Determine the (x, y) coordinate at the center of the cell enclosing the given text.  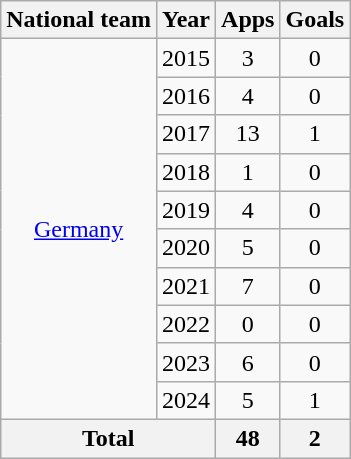
Apps (248, 20)
2020 (186, 248)
2021 (186, 286)
2015 (186, 58)
6 (248, 362)
2018 (186, 172)
National team (79, 20)
Goals (315, 20)
Germany (79, 230)
2023 (186, 362)
3 (248, 58)
2016 (186, 96)
2017 (186, 134)
48 (248, 438)
13 (248, 134)
2022 (186, 324)
2 (315, 438)
7 (248, 286)
2024 (186, 400)
2019 (186, 210)
Total (108, 438)
Year (186, 20)
